Search for the cell housing the specified text and yield its [x, y] center coordinate. 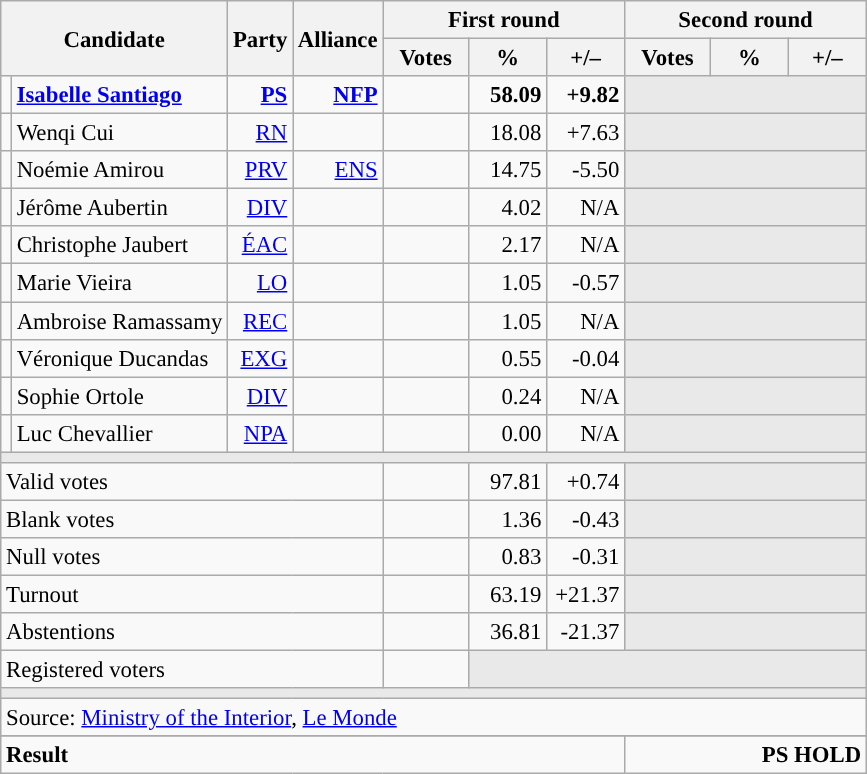
PS HOLD [746, 755]
RN [260, 133]
Isabelle Santiago [119, 95]
Blank votes [192, 519]
NPA [260, 433]
PS [260, 95]
Abstentions [192, 632]
+21.37 [586, 594]
Ambroise Ramassamy [119, 321]
-0.57 [586, 283]
+0.74 [586, 482]
1.36 [507, 519]
+7.63 [586, 133]
Party [260, 38]
4.02 [507, 208]
ÉAC [260, 245]
+9.82 [586, 95]
Null votes [192, 557]
Registered voters [192, 670]
0.83 [507, 557]
-0.31 [586, 557]
-5.50 [586, 170]
18.08 [507, 133]
14.75 [507, 170]
Candidate [114, 38]
EXG [260, 358]
LO [260, 283]
-0.04 [586, 358]
58.09 [507, 95]
Turnout [192, 594]
Wenqi Cui [119, 133]
PRV [260, 170]
0.55 [507, 358]
0.00 [507, 433]
97.81 [507, 482]
Marie Vieira [119, 283]
Source: Ministry of the Interior, Le Monde [434, 718]
NFP [338, 95]
First round [504, 20]
REC [260, 321]
36.81 [507, 632]
-0.43 [586, 519]
Luc Chevallier [119, 433]
0.24 [507, 396]
Alliance [338, 38]
Jérôme Aubertin [119, 208]
Véronique Ducandas [119, 358]
Christophe Jaubert [119, 245]
63.19 [507, 594]
ENS [338, 170]
2.17 [507, 245]
Noémie Amirou [119, 170]
Second round [746, 20]
Sophie Ortole [119, 396]
Result [313, 755]
Valid votes [192, 482]
-21.37 [586, 632]
